Search for the cell housing the specified text and yield its (X, Y) center coordinate. 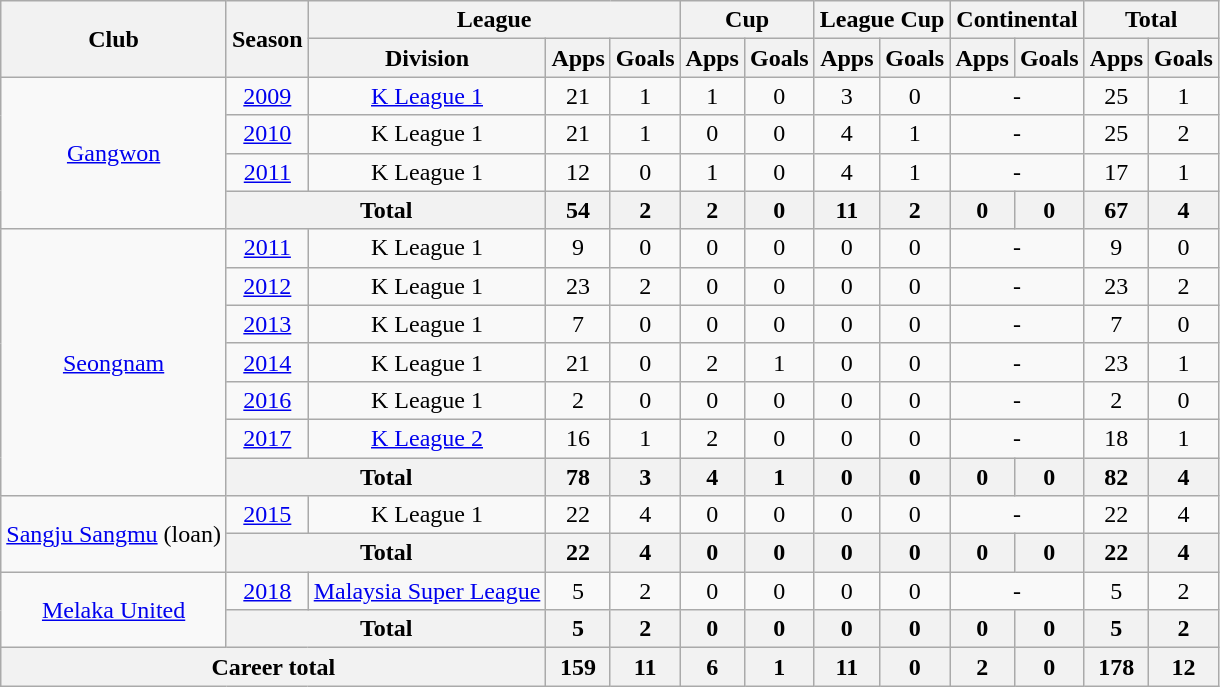
6 (712, 667)
82 (1116, 477)
Division (427, 58)
2009 (267, 96)
17 (1116, 172)
Cup (747, 20)
Seongnam (114, 362)
2017 (267, 438)
League Cup (882, 20)
Malaysia Super League (427, 591)
16 (578, 438)
Melaka United (114, 610)
Club (114, 39)
159 (578, 667)
Season (267, 39)
18 (1116, 438)
2010 (267, 134)
2014 (267, 362)
League (494, 20)
Gangwon (114, 153)
2018 (267, 591)
Continental (1017, 20)
K League 2 (427, 438)
2013 (267, 324)
2012 (267, 286)
78 (578, 477)
178 (1116, 667)
54 (578, 210)
67 (1116, 210)
Sangju Sangmu (loan) (114, 534)
Career total (274, 667)
2016 (267, 400)
2015 (267, 515)
